From the cell containing the given text, extract its center point as [x, y] coordinate. 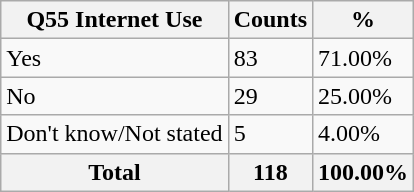
29 [270, 96]
71.00% [364, 58]
Q55 Internet Use [114, 20]
5 [270, 134]
Yes [114, 58]
Total [114, 172]
Counts [270, 20]
118 [270, 172]
83 [270, 58]
% [364, 20]
No [114, 96]
25.00% [364, 96]
100.00% [364, 172]
Don't know/Not stated [114, 134]
4.00% [364, 134]
